Provide the (X, Y) coordinate of the cell's center where the given text is located.  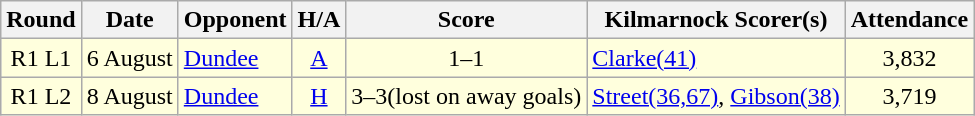
6 August (130, 58)
3–3(lost on away goals) (466, 96)
3,832 (909, 58)
8 August (130, 96)
Date (130, 20)
H (319, 96)
Street(36,67), Gibson(38) (716, 96)
A (319, 58)
Kilmarnock Scorer(s) (716, 20)
3,719 (909, 96)
H/A (319, 20)
1–1 (466, 58)
R1 L2 (41, 96)
R1 L1 (41, 58)
Attendance (909, 20)
Round (41, 20)
Score (466, 20)
Opponent (235, 20)
Clarke(41) (716, 58)
